Extract the (x, y) coordinate from the center of the cell holding the provided text.  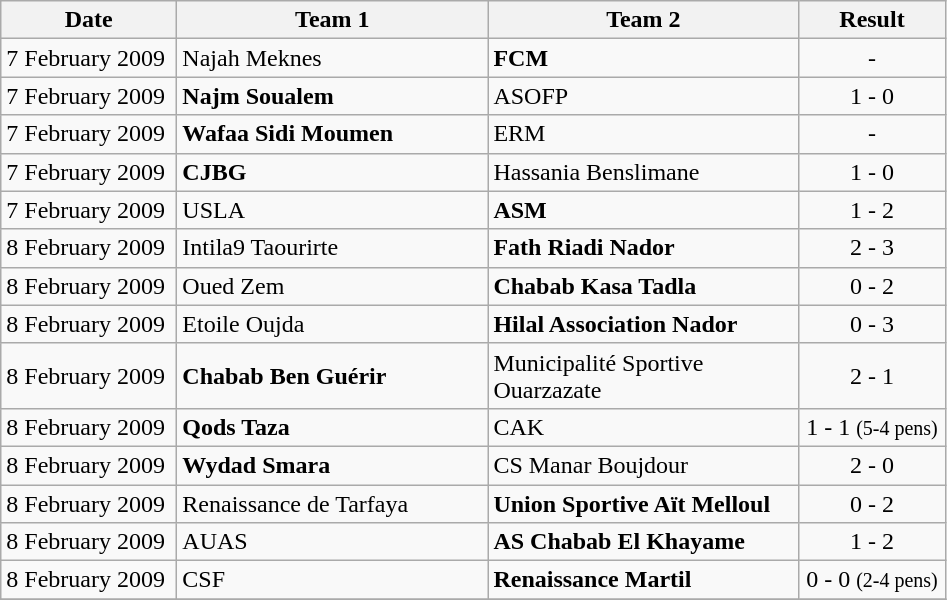
Intila9 Taourirte (332, 248)
AS Chabab El Khayame (644, 542)
Najm Soualem (332, 96)
Team 2 (644, 20)
Result (872, 20)
ERM (644, 134)
AUAS (332, 542)
Wydad Smara (332, 465)
Union Sportive Aït Melloul (644, 503)
USLA (332, 210)
CAK (644, 427)
Date (89, 20)
0 - 3 (872, 324)
ASOFP (644, 96)
CS Manar Boujdour (644, 465)
Chabab Kasa Tadla (644, 286)
Renaissance Martil (644, 580)
Najah Meknes (332, 58)
Wafaa Sidi Moumen (332, 134)
Etoile Oujda (332, 324)
1 - 1 (5-4 pens) (872, 427)
CJBG (332, 172)
CSF (332, 580)
ASM (644, 210)
Qods Taza (332, 427)
Municipalité Sportive Ouarzazate (644, 376)
Hilal Association Nador (644, 324)
Fath Riadi Nador (644, 248)
Oued Zem (332, 286)
Chabab Ben Guérir (332, 376)
Renaissance de Tarfaya (332, 503)
2 - 0 (872, 465)
2 - 3 (872, 248)
2 - 1 (872, 376)
0 - 0 (2-4 pens) (872, 580)
Team 1 (332, 20)
Hassania Benslimane (644, 172)
FCM (644, 58)
